Scan for the cell matching the given text and deliver its [X, Y] coordinate at center. 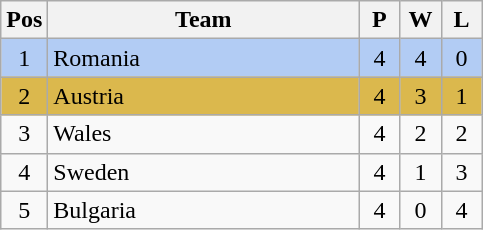
Bulgaria [204, 210]
Wales [204, 134]
Team [204, 20]
5 [24, 210]
W [420, 20]
Pos [24, 20]
P [380, 20]
L [462, 20]
Austria [204, 96]
Sweden [204, 172]
Romania [204, 58]
